Scan for the cell matching the given text and deliver its (X, Y) coordinate at center. 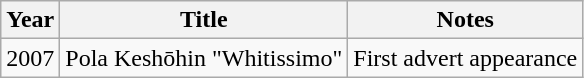
Title (204, 20)
Notes (466, 20)
First advert appearance (466, 58)
Year (30, 20)
Pola Keshōhin "Whitissimo" (204, 58)
2007 (30, 58)
